Output the (x, y) coordinate of the center of the cell containing the given text.  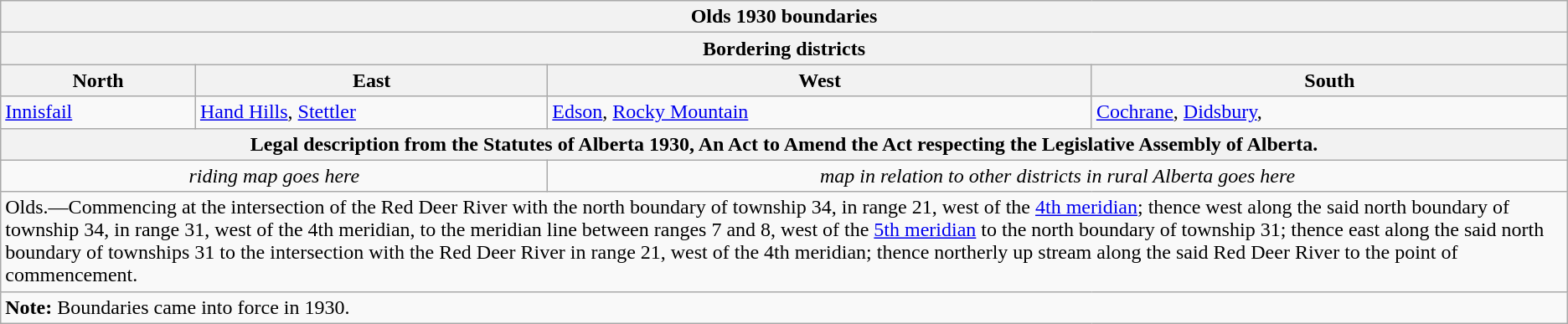
East (371, 80)
Cochrane, Didsbury, (1329, 112)
South (1329, 80)
Hand Hills, Stettler (371, 112)
riding map goes here (275, 176)
Bordering districts (784, 49)
Olds 1930 boundaries (784, 17)
Innisfail (99, 112)
Legal description from the Statutes of Alberta 1930, An Act to Amend the Act respecting the Legislative Assembly of Alberta. (784, 144)
map in relation to other districts in rural Alberta goes here (1057, 176)
West (820, 80)
North (99, 80)
Note: Boundaries came into force in 1930. (784, 307)
Edson, Rocky Mountain (820, 112)
